Detect which cell encompasses the target text, then output its [x, y] center coordinate. 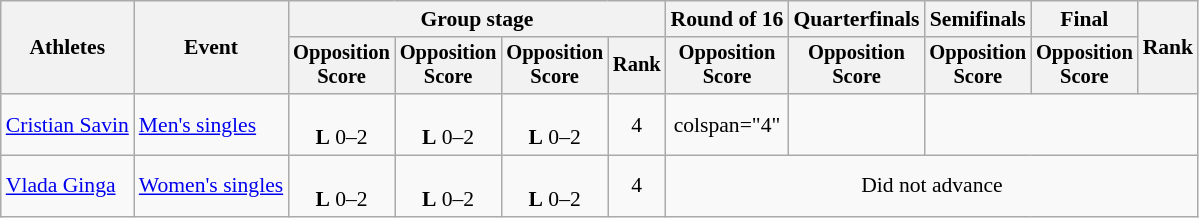
Women's singles [211, 186]
Vlada Ginga [68, 186]
Did not advance [932, 186]
Quarterfinals [856, 19]
Group stage [476, 19]
Athletes [68, 48]
Men's singles [211, 124]
Final [1084, 19]
Semifinals [978, 19]
colspan="4" [728, 124]
Cristian Savin [68, 124]
Event [211, 48]
Round of 16 [728, 19]
